Locate the cell with the specified text and output its (x, y) center coordinate. 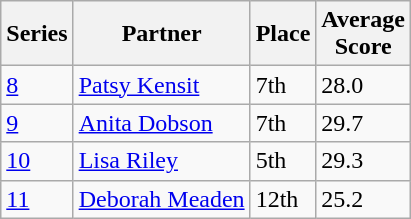
29.3 (364, 161)
29.7 (364, 123)
11 (37, 199)
25.2 (364, 199)
Anita Dobson (162, 123)
Deborah Meaden (162, 199)
Series (37, 34)
Lisa Riley (162, 161)
Partner (162, 34)
Place (283, 34)
8 (37, 85)
28.0 (364, 85)
Patsy Kensit (162, 85)
5th (283, 161)
12th (283, 199)
AverageScore (364, 34)
10 (37, 161)
9 (37, 123)
